Provide the [X, Y] coordinate of the cell's center where the given text is located.  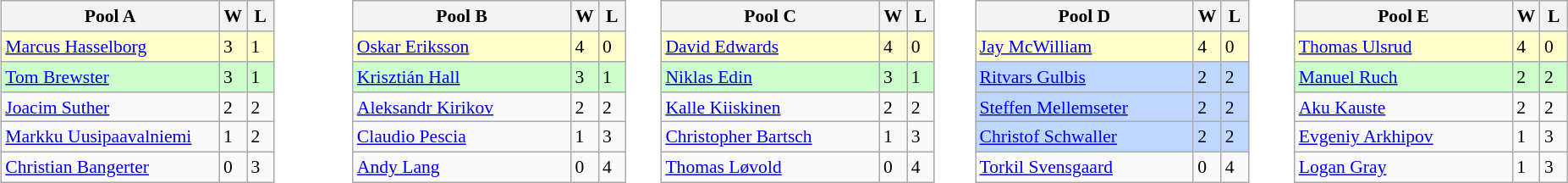
Pool C [770, 16]
Evgeniy Arkhipov [1404, 137]
Pool A [110, 16]
Kalle Kiiskinen [770, 107]
Oskar Eriksson [462, 47]
Pool D [1085, 16]
Aleksandr Kirikov [462, 107]
Joacim Suther [110, 107]
Ritvars Gulbis [1085, 77]
Christof Schwaller [1085, 137]
Steffen Mellemseter [1085, 107]
Aku Kauste [1404, 107]
Claudio Pescia [462, 137]
Marcus Hasselborg [110, 47]
Thomas Løvold [770, 167]
Markku Uusipaavalniemi [110, 137]
Niklas Edin [770, 77]
Christian Bangerter [110, 167]
Jay McWilliam [1085, 47]
Krisztián Hall [462, 77]
David Edwards [770, 47]
Tom Brewster [110, 77]
Torkil Svensgaard [1085, 167]
Thomas Ulsrud [1404, 47]
Pool E [1404, 16]
Christopher Bartsch [770, 137]
Logan Gray [1404, 167]
Manuel Ruch [1404, 77]
Pool B [462, 16]
Andy Lang [462, 167]
